Return [X, Y] of the center of cell containing provided text 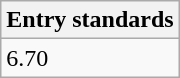
Entry standards [90, 20]
6.70 [90, 58]
